Extract the [X, Y] coordinate from the center of the cell holding the provided text.  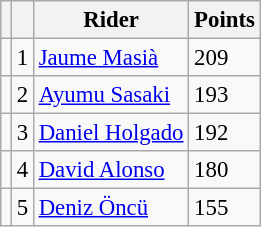
Deniz Öncü [110, 208]
Rider [110, 20]
180 [224, 170]
Jaume Masià [110, 58]
Points [224, 20]
5 [22, 208]
155 [224, 208]
Ayumu Sasaki [110, 95]
209 [224, 58]
1 [22, 58]
Daniel Holgado [110, 133]
193 [224, 95]
3 [22, 133]
192 [224, 133]
4 [22, 170]
2 [22, 95]
David Alonso [110, 170]
